Find where the given text appears and provide that cell's center as [X, Y] coordinate. 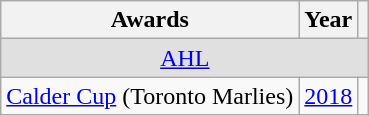
2018 [328, 96]
Awards [150, 20]
Calder Cup (Toronto Marlies) [150, 96]
AHL [185, 58]
Year [328, 20]
